Return (x, y) of the center of cell containing provided text 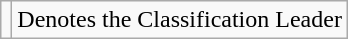
Denotes the Classification Leader (180, 20)
